Capture the cell that displays the provided text and extract its [X, Y] central coordinate. 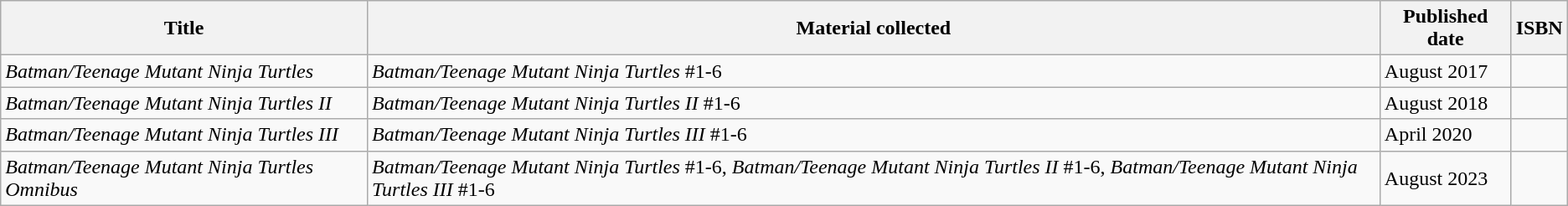
Title [184, 28]
Published date [1446, 28]
Batman/Teenage Mutant Ninja Turtles #1-6 [873, 71]
April 2020 [1446, 135]
Batman/Teenage Mutant Ninja Turtles III #1-6 [873, 135]
ISBN [1540, 28]
Batman/Teenage Mutant Ninja Turtles II [184, 103]
Batman/Teenage Mutant Ninja Turtles II #1-6 [873, 103]
August 2023 [1446, 178]
Material collected [873, 28]
Batman/Teenage Mutant Ninja Turtles [184, 71]
Batman/Teenage Mutant Ninja Turtles III [184, 135]
August 2018 [1446, 103]
Batman/Teenage Mutant Ninja Turtles #1-6, Batman/Teenage Mutant Ninja Turtles II #1-6, Batman/Teenage Mutant Ninja Turtles III #1-6 [873, 178]
August 2017 [1446, 71]
Batman/Teenage Mutant Ninja Turtles Omnibus [184, 178]
